Determine the [X, Y] coordinate at the center of the cell enclosing the given text.  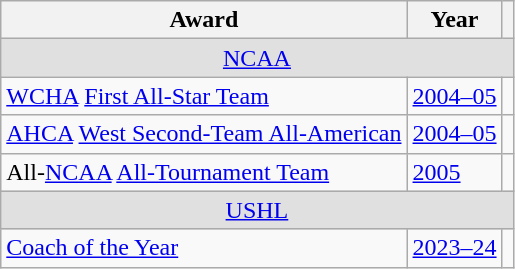
Award [204, 20]
All-NCAA All-Tournament Team [204, 172]
USHL [257, 210]
Coach of the Year [204, 248]
2005 [454, 172]
AHCA West Second-Team All-American [204, 134]
WCHA First All-Star Team [204, 96]
NCAA [257, 58]
2023–24 [454, 248]
Year [454, 20]
